Return the [X, Y] coordinate for the center point of the cell that contains the specified text.  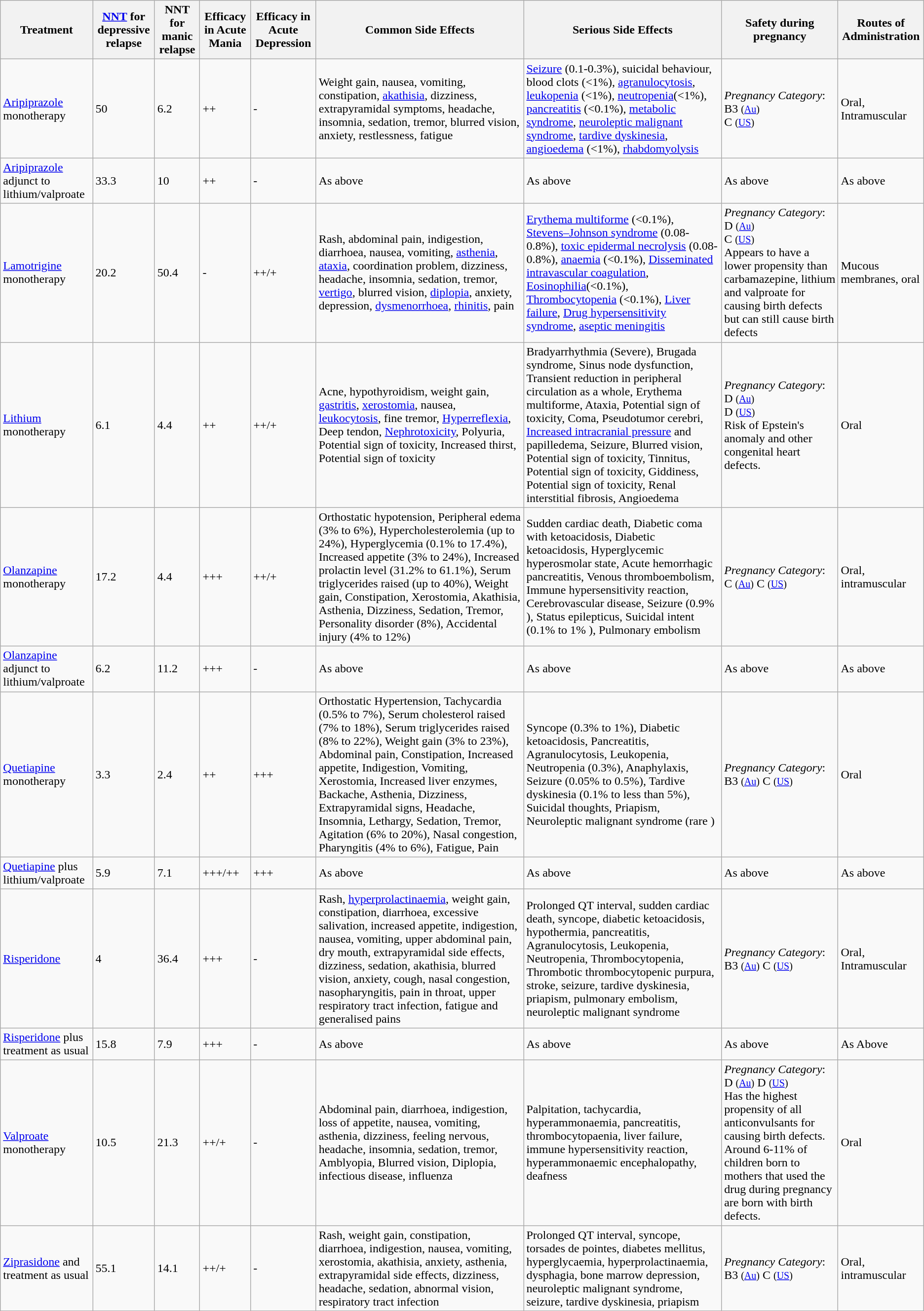
NNT for manic relapse [177, 30]
Pregnancy Category:D (Au) D (US) Risk of Epstein's anomaly and other congenital heart defects. [780, 424]
50.4 [177, 272]
7.9 [177, 1043]
Treatment [46, 30]
Lamotrigine monotherapy [46, 272]
Pregnancy Category: B3 (Au) C (US) [780, 109]
Risperidone [46, 959]
Efficacy in Acute Mania [225, 30]
11.2 [177, 669]
Olanzapine adjunct to lithium/valproate [46, 669]
33.3 [123, 181]
+++/++ [225, 873]
20.2 [123, 272]
10.5 [123, 1142]
5.9 [123, 873]
17.2 [123, 577]
50 [123, 109]
21.3 [177, 1142]
Olanzapine monotherapy [46, 577]
2.4 [177, 774]
Aripiprazole monotherapy [46, 109]
Valproate monotherapy [46, 1142]
7.1 [177, 873]
Quetiapine monotherapy [46, 774]
Serious Side Effects [623, 30]
10 [177, 181]
Aripiprazole adjunct to lithium/valproate [46, 181]
Pregnancy Category:C (Au) C (US) [780, 577]
Common Side Effects [420, 30]
3.3 [123, 774]
As Above [881, 1043]
Risperidone plus treatment as usual [46, 1043]
15.8 [123, 1043]
Lithium monotherapy [46, 424]
Routes of Administration [881, 30]
6.1 [123, 424]
Quetiapine plus lithium/valproate [46, 873]
Efficacy in Acute Depression [283, 30]
36.4 [177, 959]
Mucous membranes, oral [881, 272]
NNT for depressive relapse [123, 30]
4 [123, 959]
14.1 [177, 1268]
Ziprasidone and treatment as usual [46, 1268]
Safety during pregnancy [780, 30]
55.1 [123, 1268]
